Return [X, Y] of the center of cell containing provided text 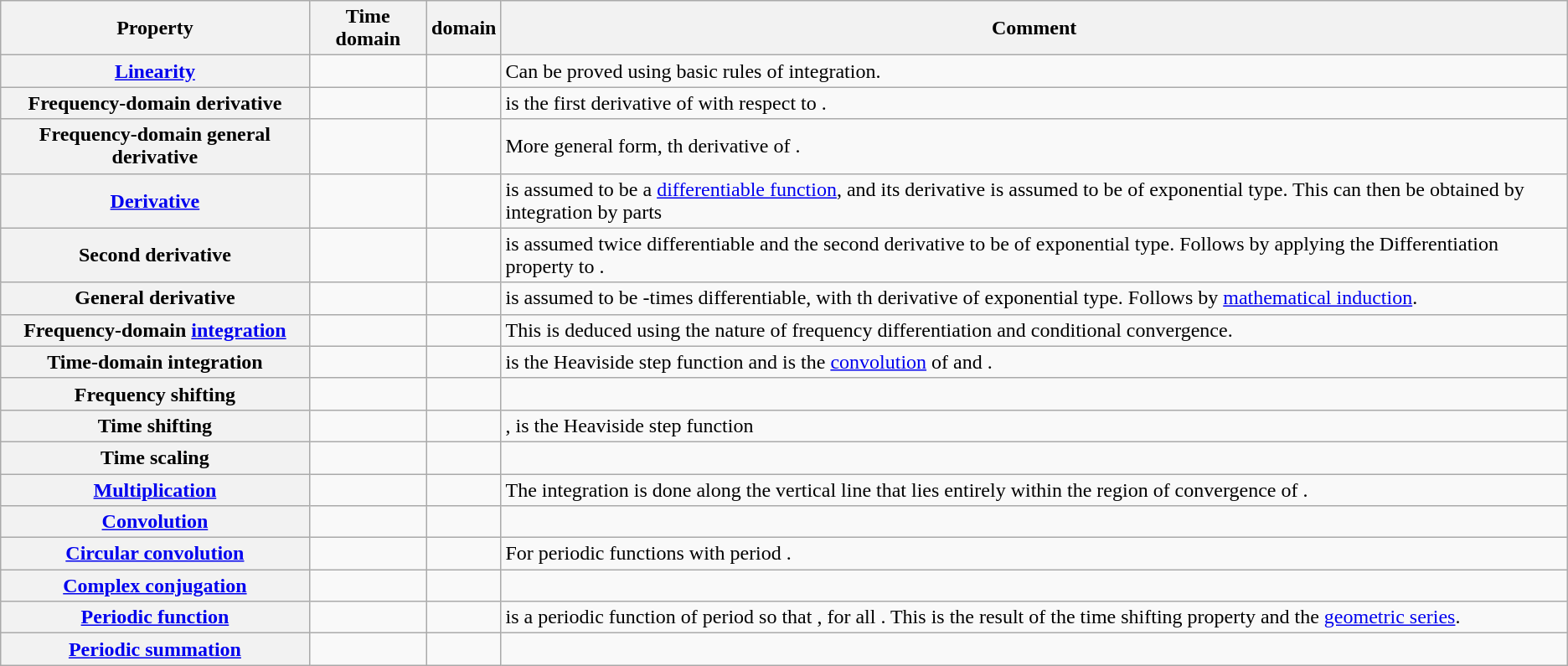
is assumed twice differentiable and the second derivative to be of exponential type. Follows by applying the Differentiation property to . [1034, 255]
Frequency-domain general derivative [155, 146]
Second derivative [155, 255]
Periodic summation [155, 649]
Time-domain integration [155, 362]
Frequency shifting [155, 394]
is a periodic function of period so that , for all . This is the result of the time shifting property and the geometric series. [1034, 617]
The integration is done along the vertical line that lies entirely within the region of convergence of . [1034, 490]
General derivative [155, 298]
Comment [1034, 28]
Derivative [155, 201]
For periodic functions with period . [1034, 554]
, is the Heaviside step function [1034, 426]
Time scaling [155, 457]
Property [155, 28]
is the first derivative of with respect to . [1034, 103]
Convolution [155, 522]
Periodic function [155, 617]
More general form, th derivative of . [1034, 146]
is assumed to be -times differentiable, with th derivative of exponential type. Follows by mathematical induction. [1034, 298]
Complex conjugation [155, 586]
Multiplication [155, 490]
Time domain [368, 28]
Time shifting [155, 426]
This is deduced using the nature of frequency differentiation and conditional convergence. [1034, 330]
Frequency-domain integration [155, 330]
Circular convolution [155, 554]
domain [464, 28]
Can be proved using basic rules of integration. [1034, 71]
Linearity [155, 71]
is the Heaviside step function and is the convolution of and . [1034, 362]
Frequency-domain derivative [155, 103]
